Scan for the cell matching the given text and deliver its (x, y) coordinate at center. 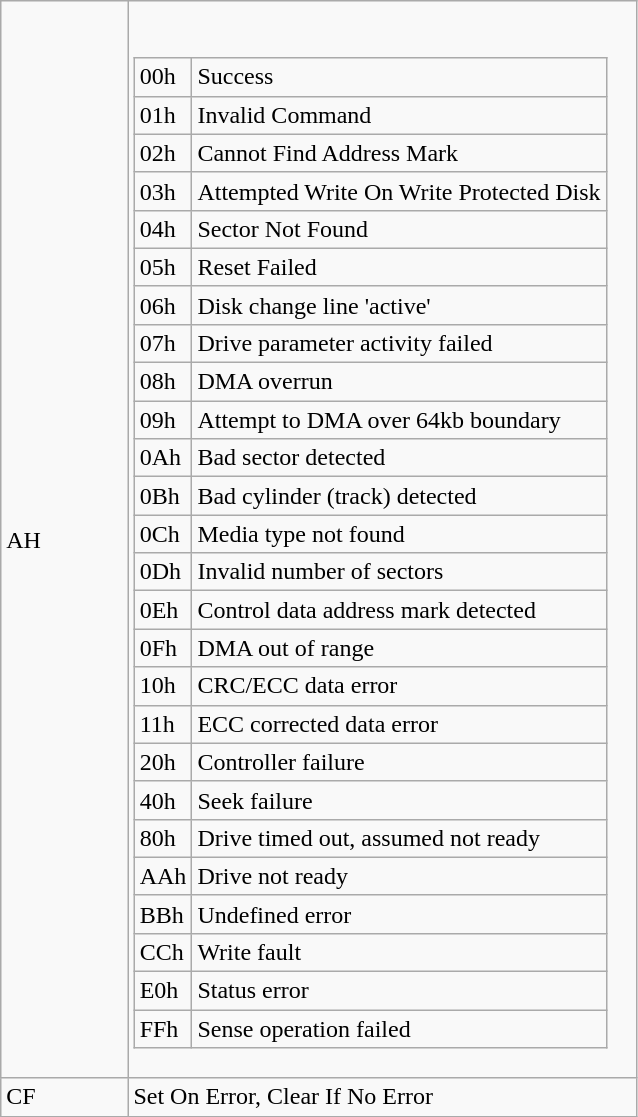
Invalid Command (399, 115)
0Eh (163, 610)
80h (163, 838)
40h (163, 800)
Seek failure (399, 800)
Bad sector detected (399, 458)
E0h (163, 991)
Drive not ready (399, 876)
Write fault (399, 952)
01h (163, 115)
Cannot Find Address Mark (399, 153)
Bad cylinder (track) detected (399, 496)
09h (163, 420)
Drive parameter activity failed (399, 343)
00h (163, 77)
Drive timed out, assumed not ready (399, 838)
Media type not found (399, 534)
0Bh (163, 496)
Attempted Write On Write Protected Disk (399, 191)
FFh (163, 1029)
DMA overrun (399, 382)
0Dh (163, 572)
07h (163, 343)
Control data address mark detected (399, 610)
0Ch (163, 534)
AH (64, 540)
Status error (399, 991)
20h (163, 762)
Undefined error (399, 914)
Sense operation failed (399, 1029)
0Fh (163, 648)
Reset Failed (399, 267)
Controller failure (399, 762)
Attempt to DMA over 64kb boundary (399, 420)
04h (163, 229)
CCh (163, 952)
CF (64, 1097)
Set On Error, Clear If No Error (382, 1097)
Invalid number of sectors (399, 572)
05h (163, 267)
AAh (163, 876)
06h (163, 305)
BBh (163, 914)
02h (163, 153)
Disk change line 'active' (399, 305)
Sector Not Found (399, 229)
DMA out of range (399, 648)
11h (163, 724)
03h (163, 191)
Success (399, 77)
10h (163, 686)
CRC/ECC data error (399, 686)
0Ah (163, 458)
ECC corrected data error (399, 724)
08h (163, 382)
